Return (x, y) of the center of cell containing provided text 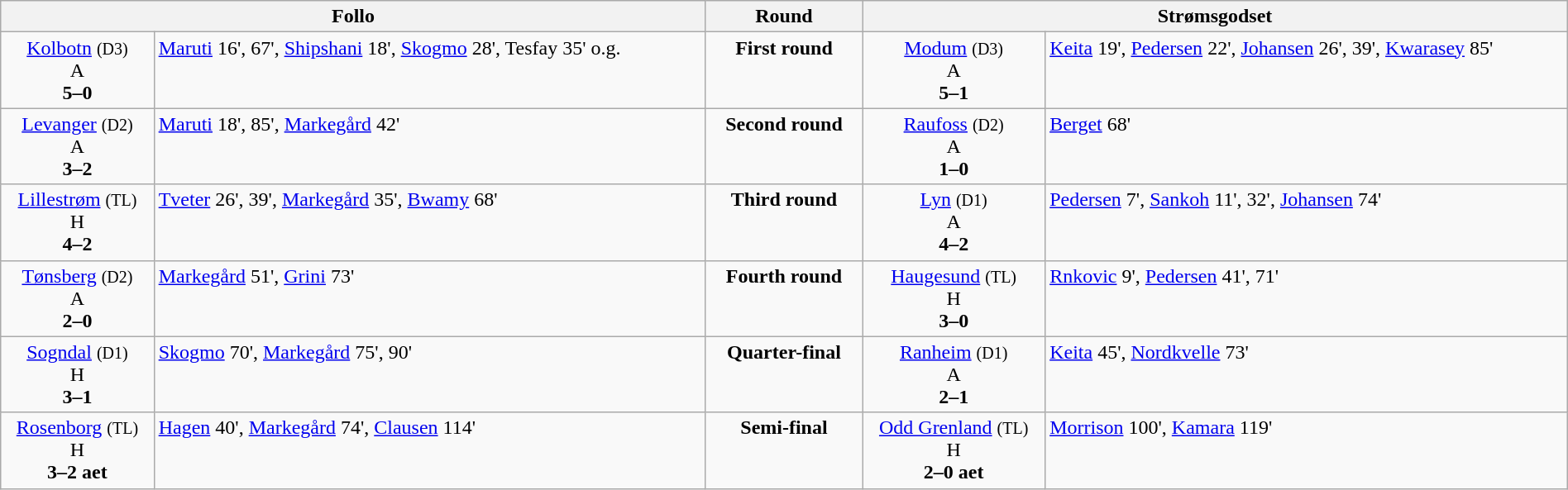
Levanger (D2)A3–2 (78, 146)
First round (784, 70)
Round (784, 17)
Kolbotn (D3)A5–0 (78, 70)
Fourth round (784, 298)
Lyn (D1)A4–2 (954, 222)
Maruti 16', 67', Shipshani 18', Skogmo 28', Tesfay 35' o.g. (430, 70)
Follo (353, 17)
Rosenborg (TL)H3–2 aet (78, 450)
Second round (784, 146)
Odd Grenland (TL)H2–0 aet (954, 450)
Keita 45', Nordkvelle 73' (1307, 374)
Modum (D3)A5–1 (954, 70)
Sogndal (D1)H3–1 (78, 374)
Ranheim (D1)A2–1 (954, 374)
Strømsgodset (1216, 17)
Third round (784, 222)
Keita 19', Pedersen 22', Johansen 26', 39', Kwarasey 85' (1307, 70)
Morrison 100', Kamara 119' (1307, 450)
Tveter 26', 39', Markegård 35', Bwamy 68' (430, 222)
Markegård 51', Grini 73' (430, 298)
Tønsberg (D2)A2–0 (78, 298)
Skogmo 70', Markegård 75', 90' (430, 374)
Hagen 40', Markegård 74', Clausen 114' (430, 450)
Semi-final (784, 450)
Lillestrøm (TL)H4–2 (78, 222)
Berget 68' (1307, 146)
Raufoss (D2)A1–0 (954, 146)
Quarter-final (784, 374)
Maruti 18', 85', Markegård 42' (430, 146)
Rnkovic 9', Pedersen 41', 71' (1307, 298)
Haugesund (TL)H3–0 (954, 298)
Pedersen 7', Sankoh 11', 32', Johansen 74' (1307, 222)
